Output the [x, y] coordinate of the center of the cell containing the given text.  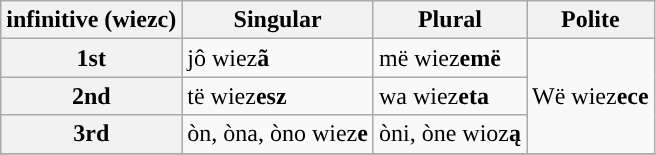
2nd [92, 96]
òn, òna, òno wieze [278, 134]
Wë wiezece [590, 96]
Singular [278, 20]
jô wiezã [278, 58]
më wiezemë [450, 58]
òni, òne wiozą [450, 134]
3rd [92, 134]
1st [92, 58]
të wiezesz [278, 96]
Polite [590, 20]
Plural [450, 20]
infinitive (wiezc) [92, 20]
wa wiezeta [450, 96]
